Provide the [X, Y] coordinate of the cell's center where the given text is located.  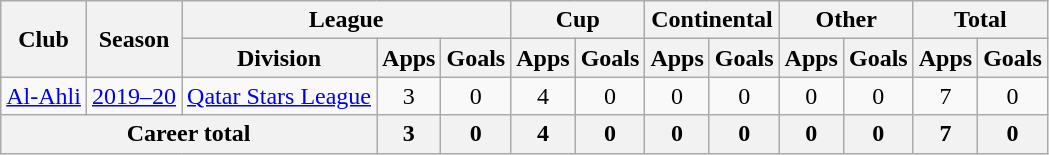
Club [44, 39]
Other [846, 20]
Qatar Stars League [280, 96]
Division [280, 58]
2019–20 [134, 96]
Total [980, 20]
Career total [189, 134]
Cup [578, 20]
Continental [712, 20]
Season [134, 39]
Al-Ahli [44, 96]
League [346, 20]
